Return the [x, y] coordinate for the center point of the cell that contains the specified text.  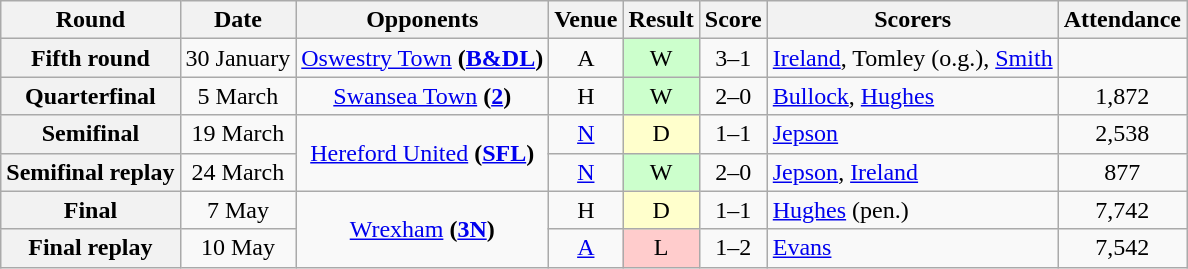
Swansea Town (2) [422, 96]
24 March [238, 172]
1,872 [1122, 96]
Hereford United (SFL) [422, 153]
5 March [238, 96]
Result [661, 20]
Scorers [912, 20]
Evans [912, 248]
Opponents [422, 20]
7,542 [1122, 248]
Bullock, Hughes [912, 96]
Jepson, Ireland [912, 172]
2,538 [1122, 134]
7,742 [1122, 210]
Attendance [1122, 20]
Oswestry Town (B&DL) [422, 58]
7 May [238, 210]
3–1 [733, 58]
Quarterfinal [90, 96]
Final replay [90, 248]
30 January [238, 58]
Fifth round [90, 58]
Hughes (pen.) [912, 210]
10 May [238, 248]
Venue [586, 20]
1–2 [733, 248]
L [661, 248]
Jepson [912, 134]
Semifinal [90, 134]
Wrexham (3N) [422, 229]
877 [1122, 172]
Round [90, 20]
19 March [238, 134]
Semifinal replay [90, 172]
Ireland, Tomley (o.g.), Smith [912, 58]
Final [90, 210]
Score [733, 20]
Date [238, 20]
